Search for the cell housing the specified text and yield its (X, Y) center coordinate. 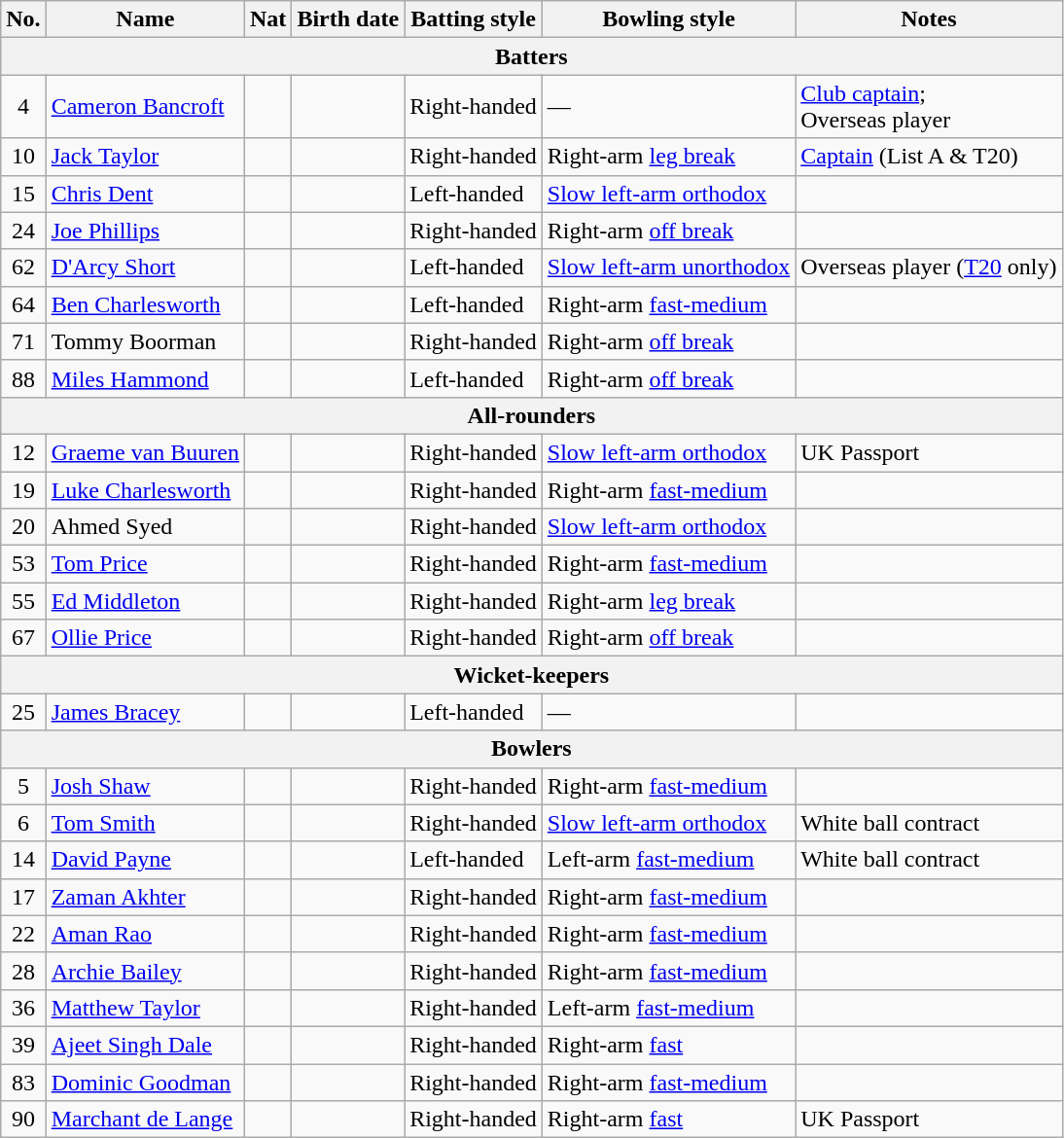
Chris Dent (145, 194)
55 (23, 601)
James Bracey (145, 712)
24 (23, 231)
Ed Middleton (145, 601)
Name (145, 19)
Archie Bailey (145, 971)
12 (23, 452)
Slow left-arm unorthodox (668, 267)
No. (23, 19)
4 (23, 107)
Graeme van Buuren (145, 452)
Cameron Bancroft (145, 107)
Nat (267, 19)
Marchant de Lange (145, 1120)
15 (23, 194)
22 (23, 934)
Dominic Goodman (145, 1083)
Bowling style (668, 19)
Miles Hammond (145, 378)
Captain (List A & T20) (929, 157)
62 (23, 267)
83 (23, 1083)
Overseas player (T20 only) (929, 267)
Club captain; Overseas player (929, 107)
Jack Taylor (145, 157)
14 (23, 860)
17 (23, 897)
Wicket-keepers (531, 675)
88 (23, 378)
David Payne (145, 860)
Ajeet Singh Dale (145, 1045)
Batters (531, 56)
Aman Rao (145, 934)
Ollie Price (145, 638)
Josh Shaw (145, 786)
Zaman Akhter (145, 897)
64 (23, 304)
90 (23, 1120)
19 (23, 489)
71 (23, 341)
5 (23, 786)
Luke Charlesworth (145, 489)
Ahmed Syed (145, 527)
36 (23, 1008)
Birth date (348, 19)
Ben Charlesworth (145, 304)
Joe Phillips (145, 231)
Notes (929, 19)
67 (23, 638)
25 (23, 712)
Tom Price (145, 564)
53 (23, 564)
Bowlers (531, 749)
Batting style (474, 19)
Tommy Boorman (145, 341)
10 (23, 157)
Tom Smith (145, 823)
D'Arcy Short (145, 267)
39 (23, 1045)
Matthew Taylor (145, 1008)
6 (23, 823)
20 (23, 527)
28 (23, 971)
All-rounders (531, 415)
